Detect which cell encompasses the target text, then output its (X, Y) center coordinate. 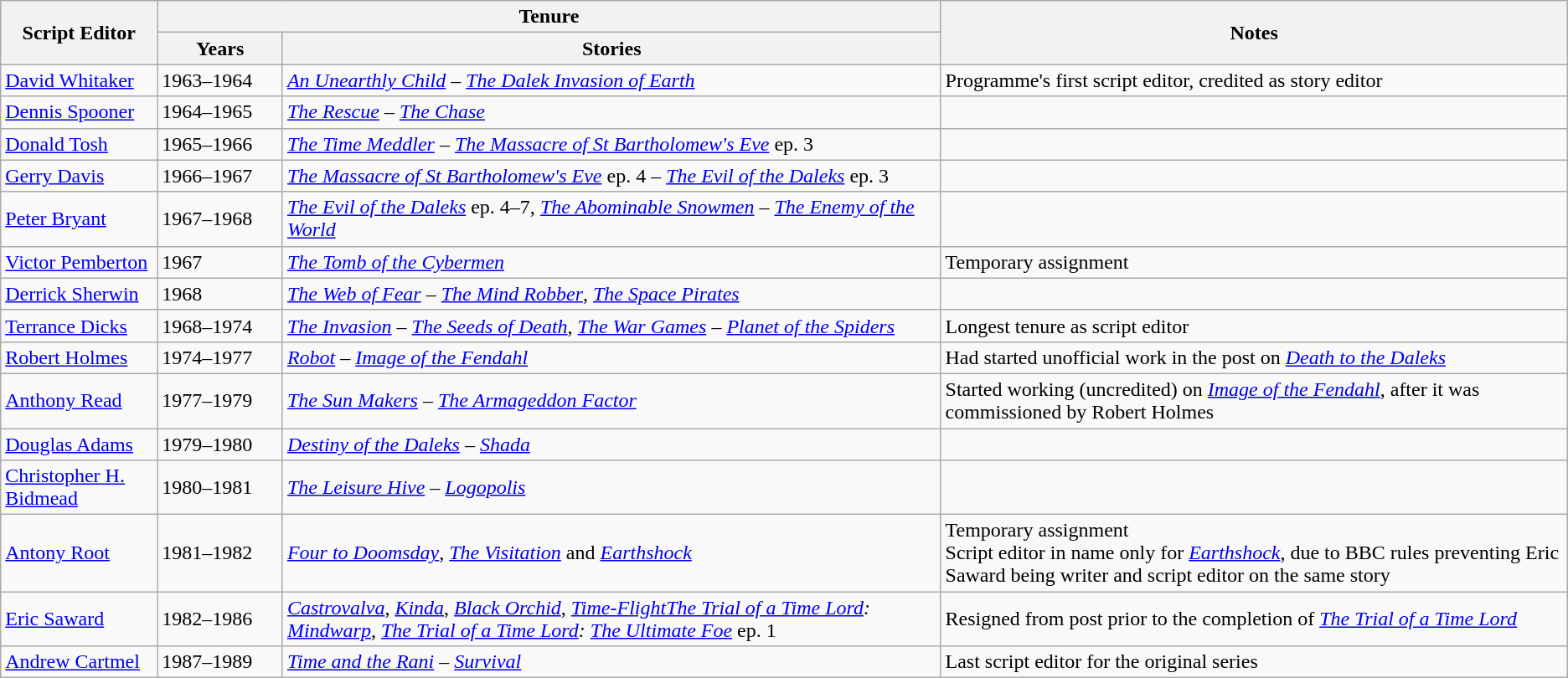
The Massacre of St Bartholomew's Eve ep. 4 – The Evil of the Daleks ep. 3 (611, 176)
David Whitaker (79, 80)
The Evil of the Daleks ep. 4–7, The Abominable Snowmen – The Enemy of the World (611, 219)
Script Editor (79, 33)
Derrick Sherwin (79, 294)
Gerry Davis (79, 176)
1977–1979 (220, 400)
1967 (220, 262)
Dennis Spooner (79, 112)
1968 (220, 294)
Last script editor for the original series (1254, 662)
Antony Root (79, 553)
Four to Doomsday, The Visitation and Earthshock (611, 553)
Programme's first script editor, credited as story editor (1254, 80)
Douglas Adams (79, 444)
Christopher H. Bidmead (79, 487)
Temporary assignment (1254, 262)
1981–1982 (220, 553)
1979–1980 (220, 444)
1965–1966 (220, 144)
Years (220, 49)
Destiny of the Daleks – Shada (611, 444)
The Leisure Hive – Logopolis (611, 487)
Terrance Dicks (79, 326)
Started working (uncredited) on Image of the Fendahl, after it was commissioned by Robert Holmes (1254, 400)
Robot – Image of the Fendahl (611, 357)
The Tomb of the Cybermen (611, 262)
Peter Bryant (79, 219)
1980–1981 (220, 487)
1964–1965 (220, 112)
Andrew Cartmel (79, 662)
Donald Tosh (79, 144)
Victor Pemberton (79, 262)
An Unearthly Child – The Dalek Invasion of Earth (611, 80)
Eric Saward (79, 619)
Notes (1254, 33)
1987–1989 (220, 662)
The Invasion – The Seeds of Death, The War Games – Planet of the Spiders (611, 326)
Resigned from post prior to the completion of The Trial of a Time Lord (1254, 619)
The Rescue – The Chase (611, 112)
The Web of Fear – The Mind Robber, The Space Pirates (611, 294)
Longest tenure as script editor (1254, 326)
1974–1977 (220, 357)
1967–1968 (220, 219)
1966–1967 (220, 176)
The Time Meddler – The Massacre of St Bartholomew's Eve ep. 3 (611, 144)
The Sun Makers – The Armageddon Factor (611, 400)
1968–1974 (220, 326)
1982–1986 (220, 619)
Castrovalva, Kinda, Black Orchid, Time-FlightThe Trial of a Time Lord: Mindwarp, The Trial of a Time Lord: The Ultimate Foe ep. 1 (611, 619)
Robert Holmes (79, 357)
Had started unofficial work in the post on Death to the Daleks (1254, 357)
Tenure (549, 17)
Anthony Read (79, 400)
1963–1964 (220, 80)
Stories (611, 49)
Time and the Rani – Survival (611, 662)
